Search for the cell housing the specified text and yield its (x, y) center coordinate. 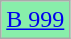
B 999 (36, 20)
